Output the (x, y) coordinate of the center of the cell containing the given text.  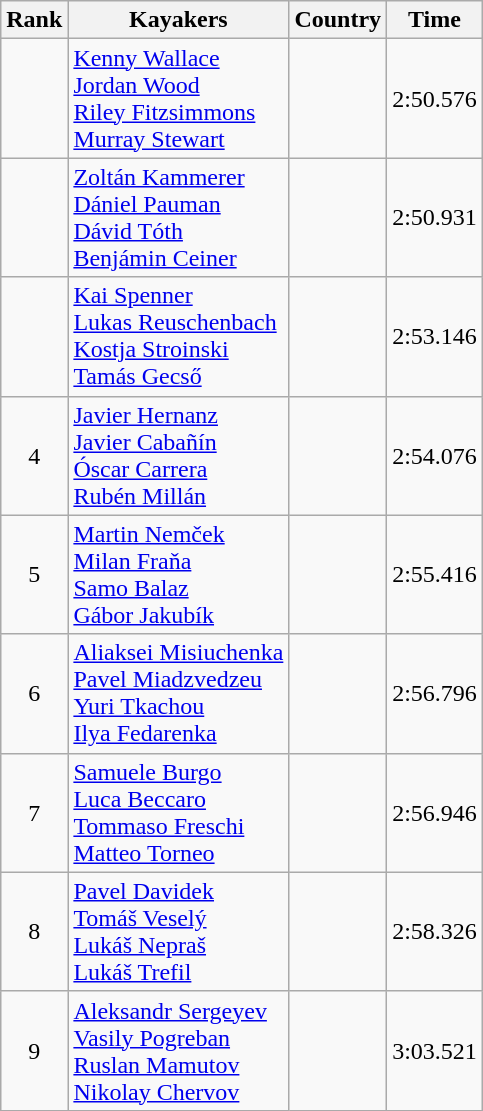
2:53.146 (435, 336)
Samuele BurgoLuca BeccaroTommaso FreschiMatteo Torneo (178, 812)
2:50.931 (435, 218)
6 (34, 694)
Country (338, 20)
8 (34, 932)
Aleksandr SergeyevVasily PogrebanRuslan MamutovNikolay Chervov (178, 1050)
Rank (34, 20)
2:56.946 (435, 812)
Martin NemčekMilan FraňaSamo BalazGábor Jakubík (178, 574)
2:58.326 (435, 932)
Kayakers (178, 20)
3:03.521 (435, 1050)
Javier HernanzJavier CabañínÓscar CarreraRubén Millán (178, 456)
4 (34, 456)
Aliaksei MisiuchenkaPavel MiadzvedzeuYuri TkachouIlya Fedarenka (178, 694)
Time (435, 20)
2:55.416 (435, 574)
5 (34, 574)
Pavel DavidekTomáš VeselýLukáš NeprašLukáš Trefil (178, 932)
2:54.076 (435, 456)
7 (34, 812)
Kenny WallaceJordan WoodRiley FitzsimmonsMurray Stewart (178, 98)
9 (34, 1050)
2:56.796 (435, 694)
Zoltán KammererDániel PaumanDávid TóthBenjámin Ceiner (178, 218)
Kai SpennerLukas ReuschenbachKostja StroinskiTamás Gecső (178, 336)
2:50.576 (435, 98)
